Search for the cell housing the specified text and yield its [x, y] center coordinate. 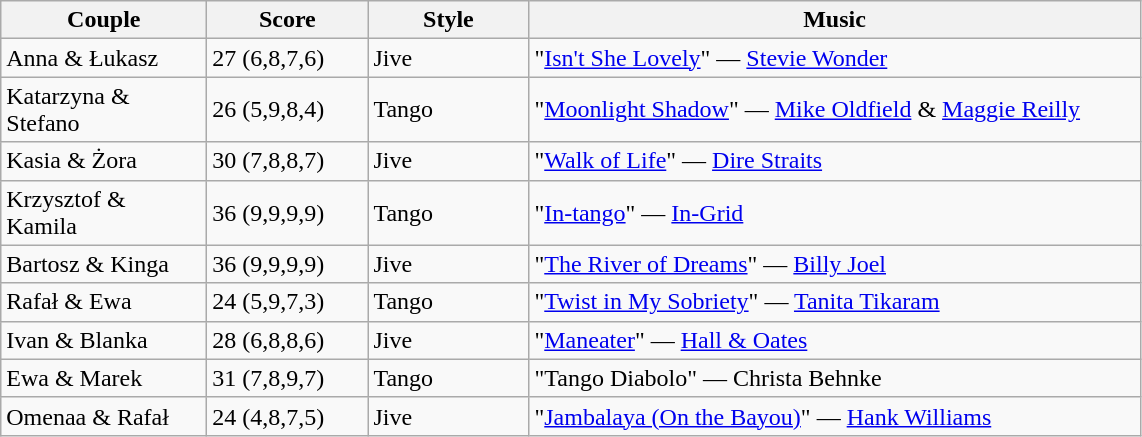
"Isn't She Lovely" — Stevie Wonder [834, 58]
"Moonlight Shadow" — Mike Oldfield & Maggie Reilly [834, 110]
Style [448, 20]
Score [288, 20]
Music [834, 20]
"Tango Diabolo" — Christa Behnke [834, 378]
28 (6,8,8,6) [288, 340]
26 (5,9,8,4) [288, 110]
Ivan & Blanka [104, 340]
"Maneater" — Hall & Oates [834, 340]
Kasia & Żora [104, 161]
Katarzyna & Stefano [104, 110]
"The River of Dreams" — Billy Joel [834, 264]
Omenaa & Rafał [104, 416]
24 (5,9,7,3) [288, 302]
Krzysztof & Kamila [104, 212]
Anna & Łukasz [104, 58]
30 (7,8,8,7) [288, 161]
27 (6,8,7,6) [288, 58]
Bartosz & Kinga [104, 264]
24 (4,8,7,5) [288, 416]
Rafał & Ewa [104, 302]
"Jambalaya (On the Bayou)" — Hank Williams [834, 416]
"Twist in My Sobriety" — Tanita Tikaram [834, 302]
Couple [104, 20]
31 (7,8,9,7) [288, 378]
"In-tango" — In-Grid [834, 212]
"Walk of Life" — Dire Straits [834, 161]
Ewa & Marek [104, 378]
